Provide the (x, y) coordinate of the cell's center where the given text is located.  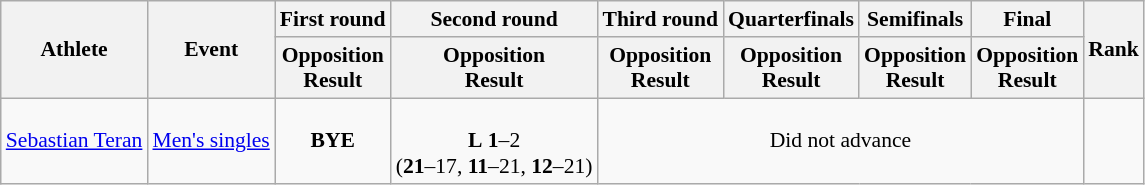
Did not advance (841, 142)
Sebastian Teran (74, 142)
Third round (661, 19)
Men's singles (210, 142)
Final (1027, 19)
First round (333, 19)
Event (210, 50)
Semifinals (915, 19)
Quarterfinals (791, 19)
Athlete (74, 50)
Second round (494, 19)
L 1–2(21–17, 11–21, 12–21) (494, 142)
Rank (1114, 50)
BYE (333, 142)
